Return the [x, y] coordinate for the center point of the cell that contains the specified text.  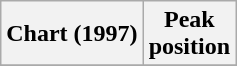
Peak position [189, 34]
Chart (1997) [72, 34]
